Determine the [x, y] coordinate at the center of the cell enclosing the given text.  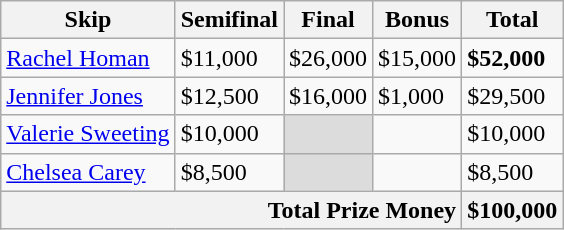
$16,000 [328, 96]
Skip [88, 20]
$15,000 [418, 58]
Valerie Sweeting [88, 134]
Total Prize Money [232, 210]
Chelsea Carey [88, 172]
Semifinal [229, 20]
$29,500 [512, 96]
$1,000 [418, 96]
$52,000 [512, 58]
Jennifer Jones [88, 96]
$12,500 [229, 96]
$26,000 [328, 58]
Bonus [418, 20]
Total [512, 20]
Rachel Homan [88, 58]
Final [328, 20]
$100,000 [512, 210]
$11,000 [229, 58]
